Determine the (X, Y) coordinate at the center of the cell enclosing the given text.  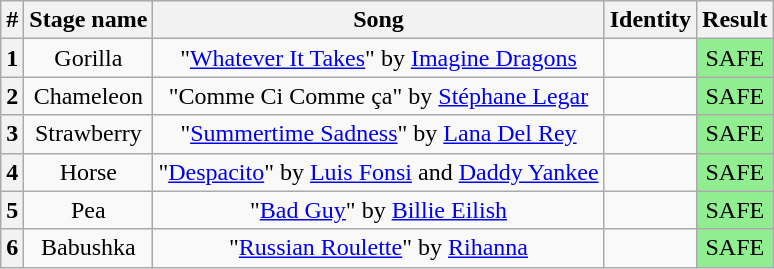
3 (12, 134)
Pea (88, 210)
Gorilla (88, 58)
"Russian Roulette" by Rihanna (378, 248)
Chameleon (88, 96)
Stage name (88, 20)
5 (12, 210)
Identity (650, 20)
6 (12, 248)
"Bad Guy" by Billie Eilish (378, 210)
Result (735, 20)
# (12, 20)
"Comme Ci Comme ça" by Stéphane Legar (378, 96)
"Whatever It Takes" by Imagine Dragons (378, 58)
4 (12, 172)
"Summertime Sadness" by Lana Del Rey (378, 134)
2 (12, 96)
1 (12, 58)
Horse (88, 172)
"Despacito" by Luis Fonsi and Daddy Yankee (378, 172)
Babushka (88, 248)
Strawberry (88, 134)
Song (378, 20)
